Find where the given text appears and provide that cell's center as [x, y] coordinate. 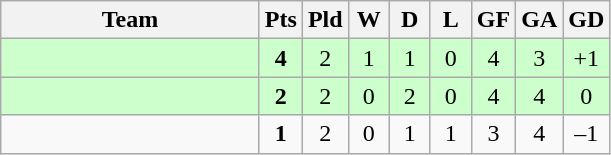
+1 [586, 58]
–1 [586, 134]
GD [586, 20]
L [450, 20]
Team [130, 20]
GA [540, 20]
W [368, 20]
Pld [325, 20]
GF [493, 20]
Pts [280, 20]
D [410, 20]
